For the text-containing cell, return its midpoint in [x, y] coordinate format. 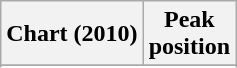
Peakposition [189, 34]
Chart (2010) [72, 34]
